Search for the cell housing the specified text and yield its [x, y] center coordinate. 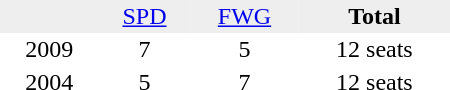
Total [374, 16]
SPD [145, 16]
5 [244, 50]
FWG [244, 16]
12 seats [374, 50]
7 [145, 50]
2009 [50, 50]
